Capture the cell that displays the provided text and extract its [x, y] central coordinate. 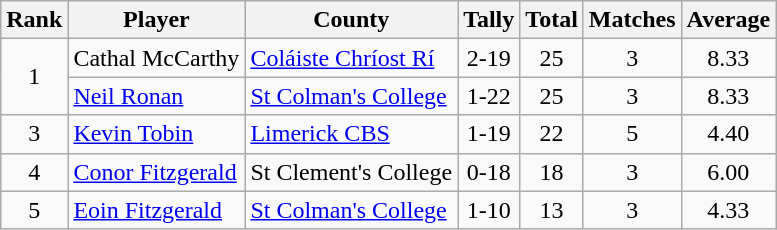
Neil Ronan [156, 96]
18 [552, 172]
22 [552, 134]
Coláiste Chríost Rí [352, 58]
Player [156, 20]
St Clement's College [352, 172]
Tally [489, 20]
Eoin Fitzgerald [156, 210]
4.33 [728, 210]
Rank [34, 20]
1-10 [489, 210]
4 [34, 172]
Average [728, 20]
Total [552, 20]
13 [552, 210]
0-18 [489, 172]
1-19 [489, 134]
Conor Fitzgerald [156, 172]
County [352, 20]
Limerick CBS [352, 134]
1-22 [489, 96]
4.40 [728, 134]
6.00 [728, 172]
1 [34, 77]
Matches [632, 20]
2-19 [489, 58]
Kevin Tobin [156, 134]
Cathal McCarthy [156, 58]
